Scan for the cell matching the given text and deliver its (x, y) coordinate at center. 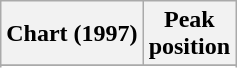
Peak position (189, 34)
Chart (1997) (72, 34)
